From the cell containing the given text, extract its center point as [x, y] coordinate. 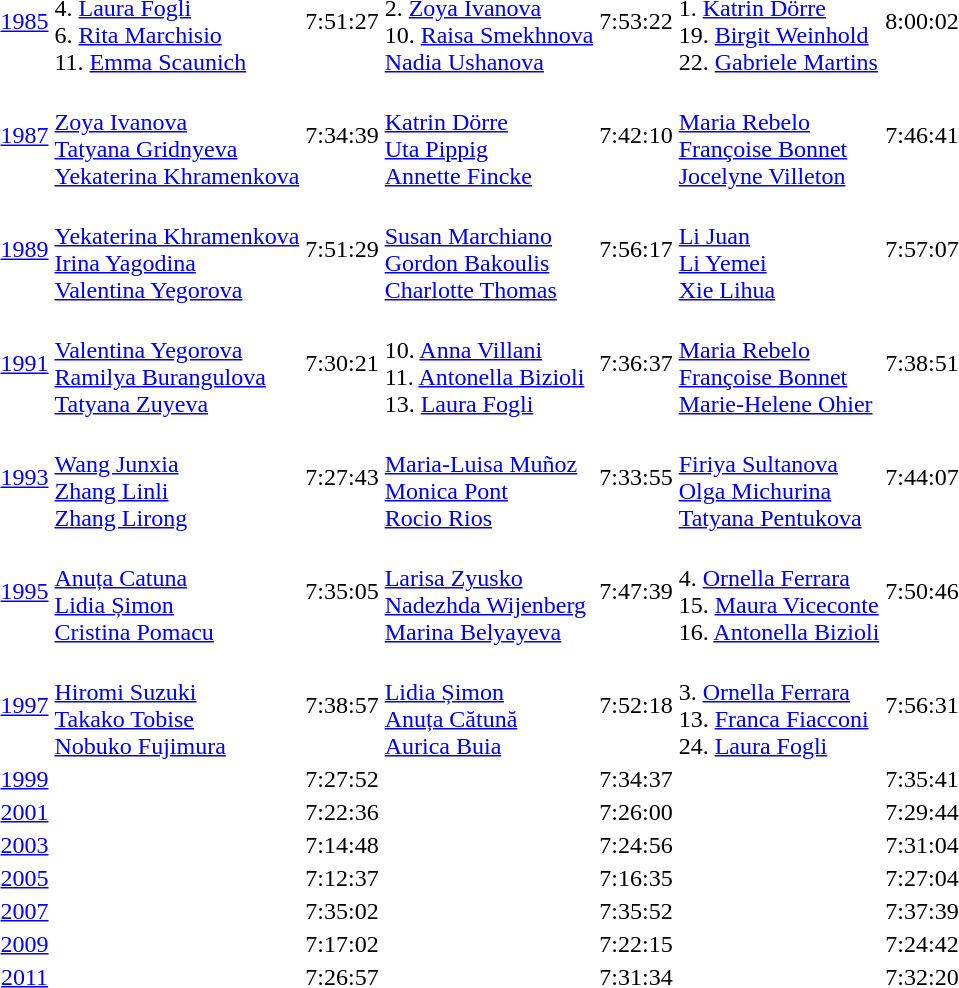
7:35:02 [342, 911]
7:27:52 [342, 779]
7:12:37 [342, 878]
7:24:56 [636, 845]
7:33:55 [636, 478]
Yekaterina KhramenkovaIrina YagodinaValentina Yegorova [177, 250]
Maria-Luisa MuñozMonica PontRocio Rios [489, 478]
Hiromi SuzukiTakako TobiseNobuko Fujimura [177, 706]
7:14:48 [342, 845]
7:34:39 [342, 136]
3. Ornella Ferrara13. Franca Fiacconi24. Laura Fogli [779, 706]
7:22:15 [636, 944]
7:36:37 [636, 364]
7:56:17 [636, 250]
7:30:21 [342, 364]
Katrin DörreUta PippigAnnette Fincke [489, 136]
7:26:00 [636, 812]
7:38:57 [342, 706]
7:34:37 [636, 779]
7:27:43 [342, 478]
Zoya IvanovaTatyana GridnyevaYekaterina Khramenkova [177, 136]
7:17:02 [342, 944]
7:22:36 [342, 812]
Wang JunxiaZhang LinliZhang Lirong [177, 478]
10. Anna Villani11. Antonella Bizioli13. Laura Fogli [489, 364]
7:47:39 [636, 592]
7:35:52 [636, 911]
7:42:10 [636, 136]
Firiya SultanovaOlga MichurinaTatyana Pentukova [779, 478]
Maria RebeloFrançoise BonnetJocelyne Villeton [779, 136]
7:16:35 [636, 878]
Valentina YegorovaRamilya BurangulovaTatyana Zuyeva [177, 364]
Larisa ZyuskoNadezhda WijenbergMarina Belyayeva [489, 592]
4. Ornella Ferrara15. Maura Viceconte16. Antonella Bizioli [779, 592]
Lidia ȘimonAnuța CătunăAurica Buia [489, 706]
7:35:05 [342, 592]
Li JuanLi YemeiXie Lihua [779, 250]
Maria RebeloFrançoise BonnetMarie-Helene Ohier [779, 364]
Susan MarchianoGordon BakoulisCharlotte Thomas [489, 250]
7:51:29 [342, 250]
7:52:18 [636, 706]
Anuța CatunaLidia ȘimonCristina Pomacu [177, 592]
